Output the [X, Y] coordinate of the center of the cell containing the given text.  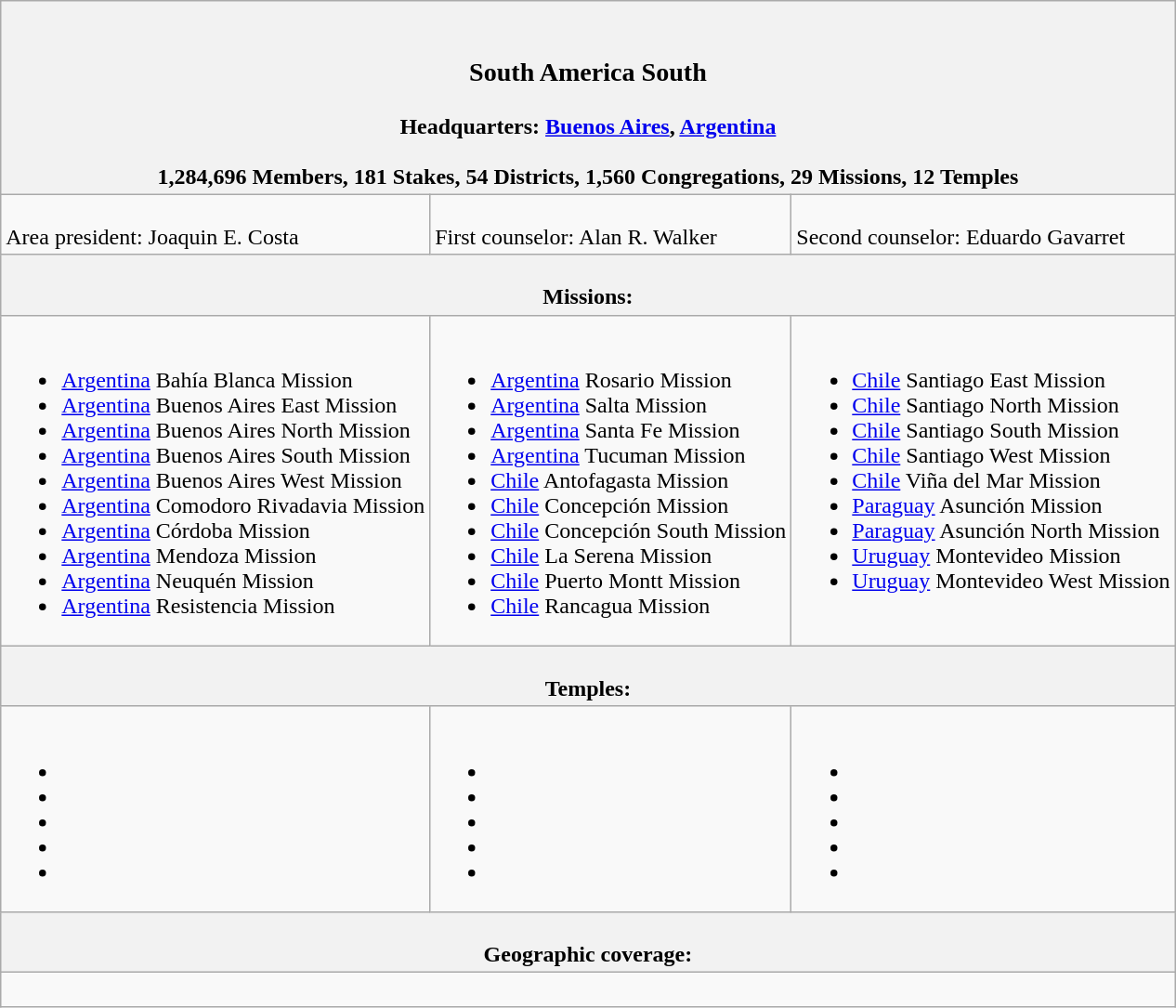
Area president: Joaquin E. Costa [216, 225]
Second counselor: Eduardo Gavarret [983, 225]
First counselor: Alan R. Walker [611, 225]
Missions: [588, 284]
South America SouthHeadquarters: Buenos Aires, Argentina1,284,696 Members, 181 Stakes, 54 Districts, 1,560 Congregations, 29 Missions, 12 Temples [588, 98]
Temples: [588, 676]
Geographic coverage: [588, 942]
